Pinpoint the cell where the given text exists, returning its (x, y) midpoint coordinate. 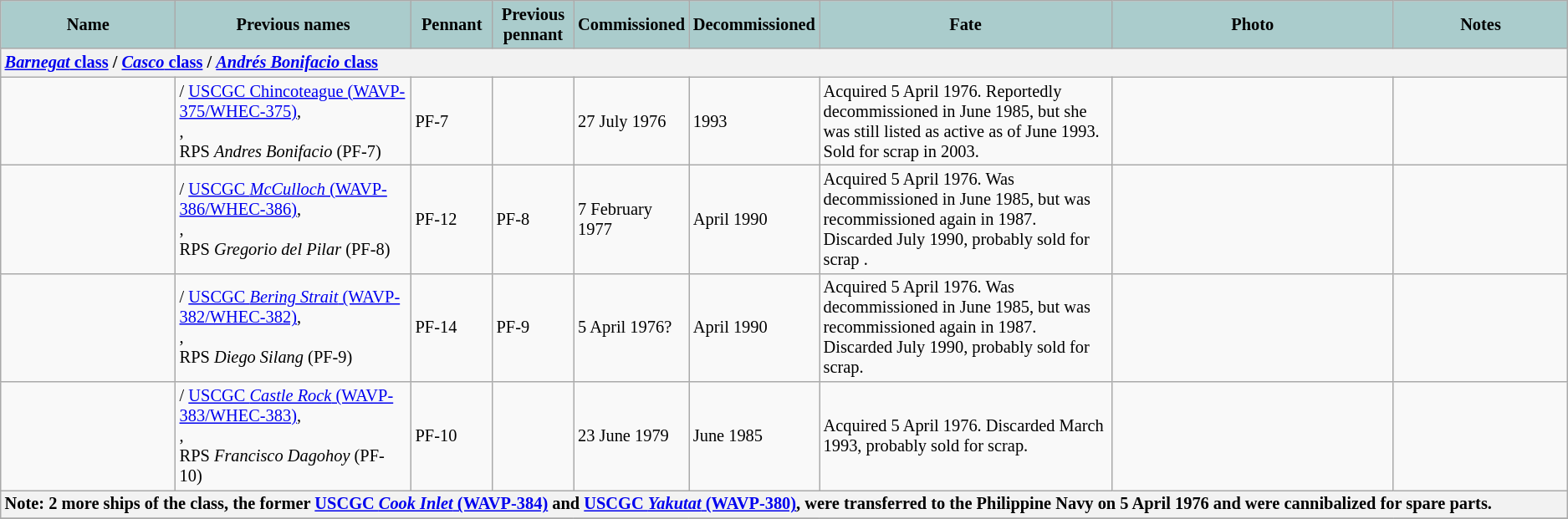
Decommissioned (754, 24)
Fate (966, 24)
/ USCGC Bering Strait (WAVP-382/WHEC-382),,RPS Diego Silang (PF-9) (294, 328)
June 1985 (754, 436)
27 July 1976 (631, 121)
5 April 1976? (631, 328)
1993 (754, 121)
Pennant (452, 24)
Barnegat class / Casco class / Andrés Bonifacio class (784, 63)
Photo (1253, 24)
/ USCGC Chincoteague (WAVP-375/WHEC-375),,RPS Andres Bonifacio (PF-7) (294, 121)
PF-8 (534, 219)
Notes (1480, 24)
Previous names (294, 24)
PF-9 (534, 328)
PF-7 (452, 121)
Commissioned (631, 24)
Previous pennant (534, 24)
Acquired 5 April 1976. Discarded March 1993, probably sold for scrap. (966, 436)
Acquired 5 April 1976. Was decommissioned in June 1985, but was recommissioned again in 1987. Discarded July 1990, probably sold for scrap . (966, 219)
23 June 1979 (631, 436)
Acquired 5 April 1976. Reportedly decommissioned in June 1985, but she was still listed as active as of June 1993. Sold for scrap in 2003. (966, 121)
Name (89, 24)
PF-12 (452, 219)
/ USCGC Castle Rock (WAVP-383/WHEC-383),,RPS Francisco Dagohoy (PF-10) (294, 436)
PF-10 (452, 436)
/ USCGC McCulloch (WAVP-386/WHEC-386),,RPS Gregorio del Pilar (PF-8) (294, 219)
7 February 1977 (631, 219)
PF-14 (452, 328)
Acquired 5 April 1976. Was decommissioned in June 1985, but was recommissioned again in 1987. Discarded July 1990, probably sold for scrap. (966, 328)
